Extract the (x, y) coordinate from the center of the cell holding the provided text.  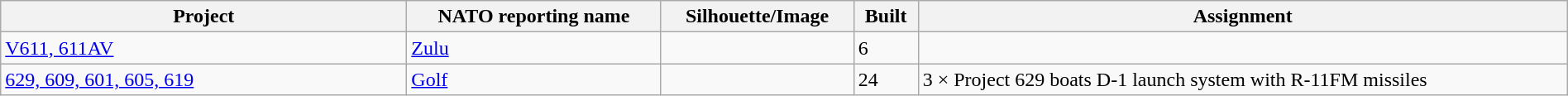
629, 609, 601, 605, 619 (203, 79)
V611, 611AV (203, 48)
3 × Project 629 boats D-1 launch system with R-11FM missiles (1242, 79)
24 (886, 79)
Assignment (1242, 17)
Silhouette/Image (758, 17)
Built (886, 17)
NATO reporting name (534, 17)
Project (203, 17)
Golf (534, 79)
Zulu (534, 48)
6 (886, 48)
